Scan for the cell matching the given text and deliver its (X, Y) coordinate at center. 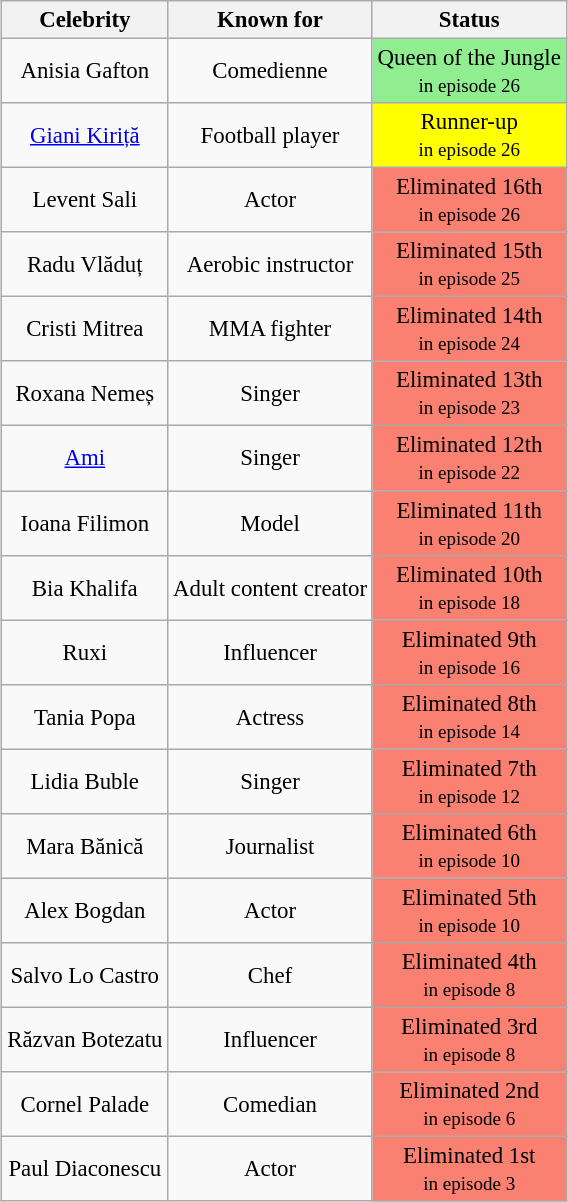
Eliminated 11thin episode 20 (469, 522)
Queen of the Junglein episode 26 (469, 70)
Known for (270, 20)
Runner-upin episode 26 (469, 136)
Levent Sali (85, 200)
Eliminated 9thin episode 16 (469, 652)
Ruxi (85, 652)
Eliminated 7thin episode 12 (469, 782)
Eliminated 13thin episode 23 (469, 394)
Eliminated 4thin episode 8 (469, 976)
Eliminated 15thin episode 25 (469, 264)
Comedian (270, 1104)
Eliminated 10thin episode 18 (469, 588)
Giani Kiriță (85, 136)
Eliminated 16thin episode 26 (469, 200)
Model (270, 522)
Cornel Palade (85, 1104)
Comedienne (270, 70)
Răzvan Botezatu (85, 1040)
Alex Bogdan (85, 910)
Roxana Nemeș (85, 394)
Celebrity (85, 20)
Ami (85, 458)
MMA fighter (270, 330)
Eliminated 14thin episode 24 (469, 330)
Anisia Gafton (85, 70)
Actress (270, 716)
Eliminated 5thin episode 10 (469, 910)
Eliminated 2ndin episode 6 (469, 1104)
Salvo Lo Castro (85, 976)
Tania Popa (85, 716)
Football player (270, 136)
Adult content creator (270, 588)
Cristi Mitrea (85, 330)
Chef (270, 976)
Bia Khalifa (85, 588)
Eliminated 1stin episode 3 (469, 1168)
Journalist (270, 846)
Lidia Buble (85, 782)
Radu Vlăduț (85, 264)
Aerobic instructor (270, 264)
Paul Diaconescu (85, 1168)
Eliminated 6thin episode 10 (469, 846)
Eliminated 3rdin episode 8 (469, 1040)
Status (469, 20)
Ioana Filimon (85, 522)
Eliminated 12thin episode 22 (469, 458)
Eliminated 8thin episode 14 (469, 716)
Mara Bănică (85, 846)
